Detect which cell encompasses the target text, then output its (x, y) center coordinate. 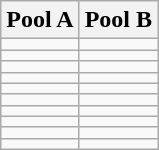
Pool A (40, 20)
Pool B (118, 20)
